Capture the cell that displays the provided text and extract its (X, Y) central coordinate. 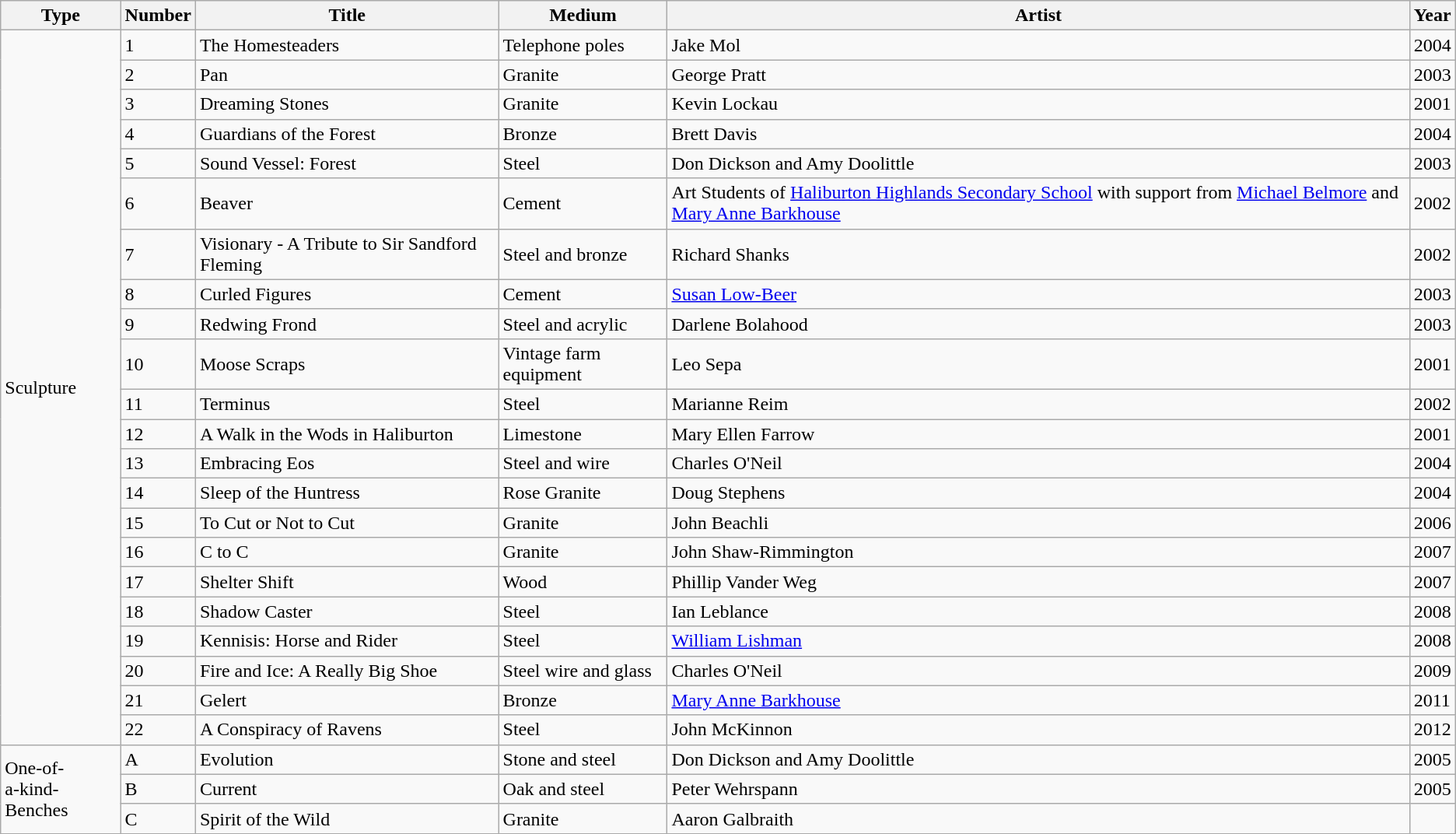
Doug Stephens (1038, 493)
2009 (1433, 671)
22 (158, 730)
17 (158, 582)
Brett Davis (1038, 134)
Sculpture (61, 387)
Telephone poles (583, 45)
Kevin Lockau (1038, 104)
Dreaming Stones (347, 104)
2006 (1433, 523)
11 (158, 404)
Current (347, 789)
2012 (1433, 730)
1 (158, 45)
Steel and acrylic (583, 324)
Ian Leblance (1038, 611)
Sound Vessel: Forest (347, 163)
Darlene Bolahood (1038, 324)
Spirit of the Wild (347, 818)
John Shaw-Rimmington (1038, 552)
C to C (347, 552)
20 (158, 671)
Visionary - A Tribute to Sir Sandford Fleming (347, 254)
Richard Shanks (1038, 254)
Medium (583, 16)
Steel and wire (583, 464)
Leo Sepa (1038, 364)
Limestone (583, 433)
Year (1433, 16)
Embracing Eos (347, 464)
Artist (1038, 16)
Guardians of the Forest (347, 134)
Mary Ellen Farrow (1038, 433)
John Beachli (1038, 523)
Type (61, 16)
B (158, 789)
Mary Anne Barkhouse (1038, 700)
Aaron Galbraith (1038, 818)
A Walk in the Wods in Haliburton (347, 433)
William Lishman (1038, 641)
Steel wire and glass (583, 671)
A (158, 759)
One-of-a-kind- Benches (61, 789)
Shadow Caster (347, 611)
14 (158, 493)
George Pratt (1038, 75)
Evolution (347, 759)
Wood (583, 582)
Jake Mol (1038, 45)
3 (158, 104)
Rose Granite (583, 493)
John McKinnon (1038, 730)
Marianne Reim (1038, 404)
Oak and steel (583, 789)
Curled Figures (347, 294)
Fire and Ice: A Really Big Shoe (347, 671)
10 (158, 364)
Redwing Frond (347, 324)
Number (158, 16)
Beaver (347, 204)
6 (158, 204)
Steel and bronze (583, 254)
21 (158, 700)
15 (158, 523)
A Conspiracy of Ravens (347, 730)
Vintage farm equipment (583, 364)
Gelert (347, 700)
Sleep of the Huntress (347, 493)
Susan Low-Beer (1038, 294)
To Cut or Not to Cut (347, 523)
Kennisis: Horse and Rider (347, 641)
12 (158, 433)
8 (158, 294)
Terminus (347, 404)
19 (158, 641)
9 (158, 324)
Shelter Shift (347, 582)
2 (158, 75)
Art Students of Haliburton Highlands Secondary School with support from Michael Belmore and Mary Anne Barkhouse (1038, 204)
Pan (347, 75)
16 (158, 552)
5 (158, 163)
13 (158, 464)
Stone and steel (583, 759)
Moose Scraps (347, 364)
Peter Wehrspann (1038, 789)
2011 (1433, 700)
The Homesteaders (347, 45)
Phillip Vander Weg (1038, 582)
Title (347, 16)
4 (158, 134)
18 (158, 611)
C (158, 818)
7 (158, 254)
